Return the (x, y) coordinate for the center point of the cell that contains the specified text.  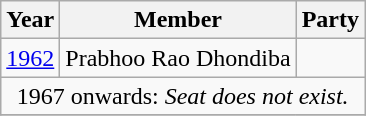
Party (330, 20)
Prabhoo Rao Dhondiba (178, 58)
1962 (30, 58)
Year (30, 20)
1967 onwards: Seat does not exist. (183, 96)
Member (178, 20)
